Find where the given text appears and provide that cell's center as (X, Y) coordinate. 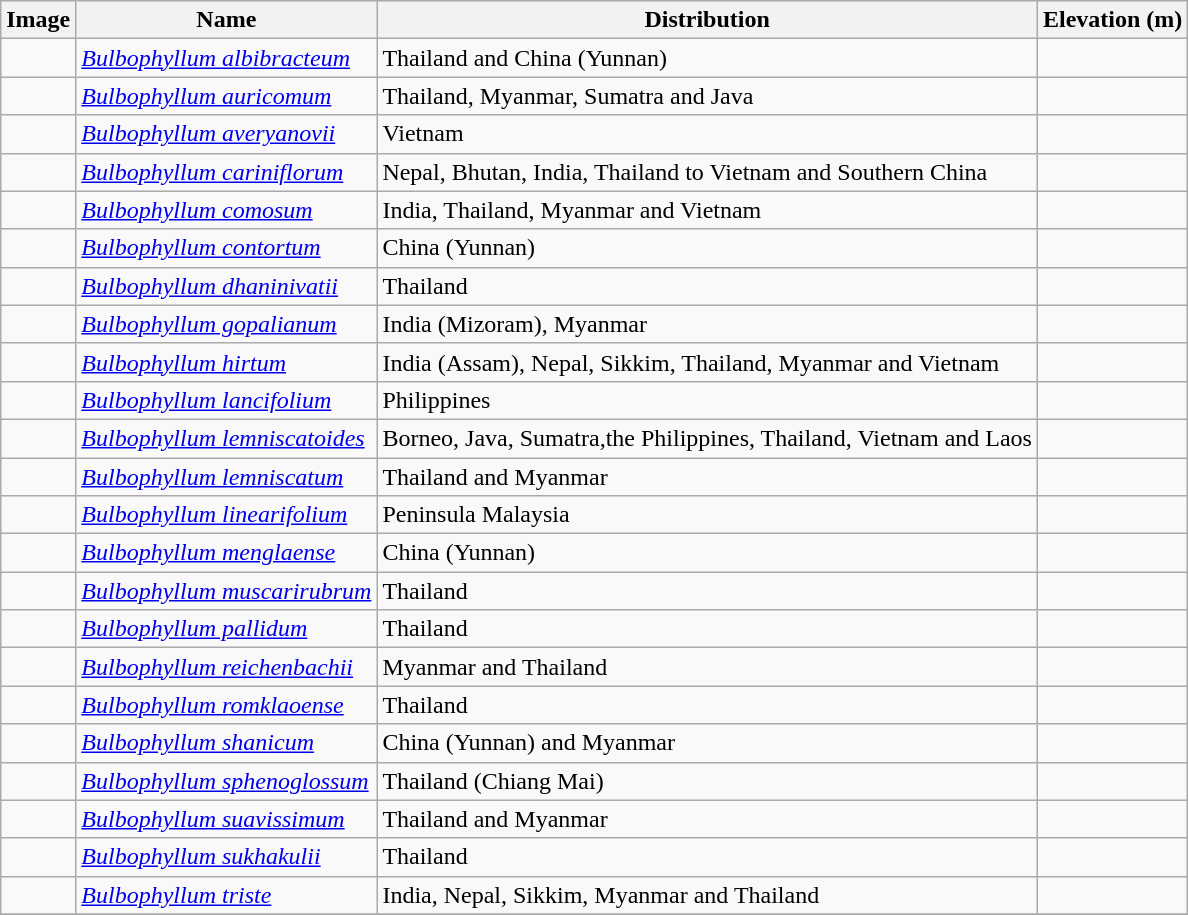
Nepal, Bhutan, India, Thailand to Vietnam and Southern China (708, 172)
Bulbophyllum contortum (226, 248)
Thailand and China (Yunnan) (708, 58)
Peninsula Malaysia (708, 515)
Bulbophyllum dhaninivatii (226, 286)
Name (226, 20)
Bulbophyllum sukhakulii (226, 857)
Thailand (Chiang Mai) (708, 781)
China (Yunnan) and Myanmar (708, 743)
Bulbophyllum averyanovii (226, 134)
Bulbophyllum triste (226, 895)
Image (38, 20)
Bulbophyllum albibracteum (226, 58)
Myanmar and Thailand (708, 667)
Bulbophyllum reichenbachii (226, 667)
Bulbophyllum gopalianum (226, 324)
Bulbophyllum pallidum (226, 629)
Bulbophyllum hirtum (226, 362)
India (Mizoram), Myanmar (708, 324)
Philippines (708, 400)
Elevation (m) (1112, 20)
Borneo, Java, Sumatra,the Philippines, Thailand, Vietnam and Laos (708, 438)
Bulbophyllum suavissimum (226, 819)
Thailand, Myanmar, Sumatra and Java (708, 96)
Bulbophyllum lemniscatoides (226, 438)
India (Assam), Nepal, Sikkim, Thailand, Myanmar and Vietnam (708, 362)
India, Thailand, Myanmar and Vietnam (708, 210)
Bulbophyllum lancifolium (226, 400)
Bulbophyllum shanicum (226, 743)
Bulbophyllum muscarirubrum (226, 591)
Distribution (708, 20)
Bulbophyllum linearifolium (226, 515)
Bulbophyllum comosum (226, 210)
Vietnam (708, 134)
Bulbophyllum menglaense (226, 553)
Bulbophyllum romklaoense (226, 705)
Bulbophyllum sphenoglossum (226, 781)
Bulbophyllum auricomum (226, 96)
Bulbophyllum lemniscatum (226, 477)
Bulbophyllum cariniflorum (226, 172)
India, Nepal, Sikkim, Myanmar and Thailand (708, 895)
